Extract the (X, Y) coordinate from the center of the cell holding the provided text.  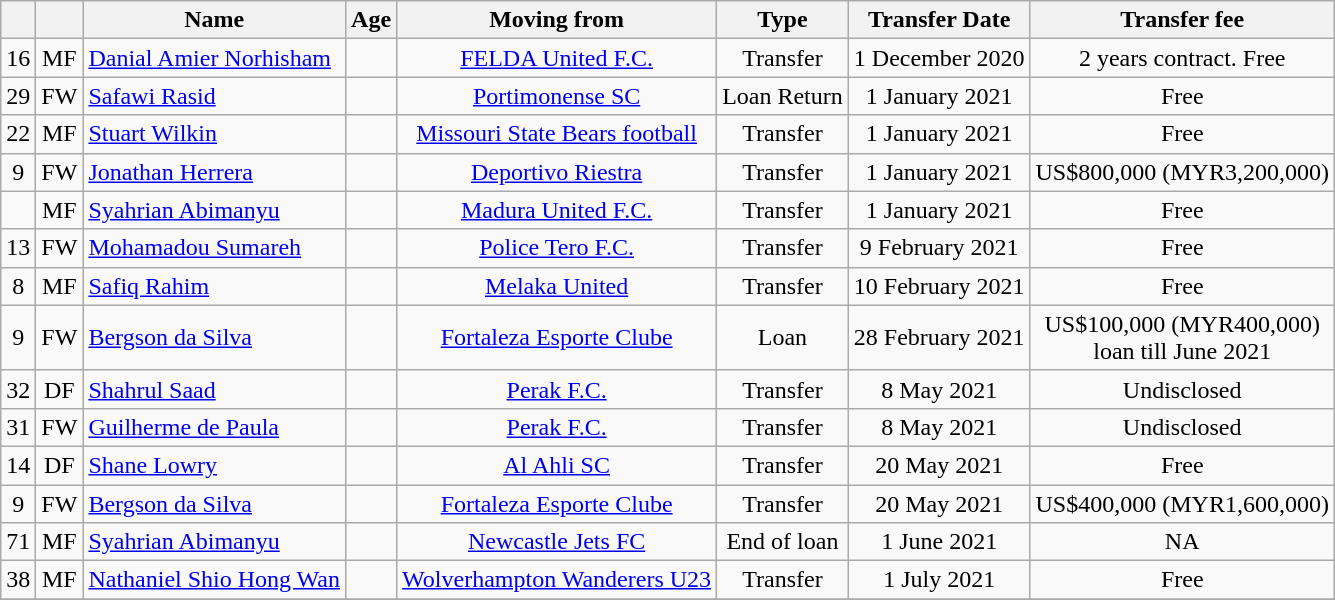
22 (18, 134)
8 (18, 286)
16 (18, 58)
13 (18, 248)
Wolverhampton Wanderers U23 (557, 580)
End of loan (783, 542)
Age (372, 20)
2 years contract. Free (1182, 58)
Mohamadou Sumareh (214, 248)
Moving from (557, 20)
Jonathan Herrera (214, 172)
Shane Lowry (214, 465)
14 (18, 465)
32 (18, 389)
1 July 2021 (939, 580)
31 (18, 427)
Loan (783, 338)
Shahrul Saad (214, 389)
Safiq Rahim (214, 286)
Missouri State Bears football (557, 134)
Stuart Wilkin (214, 134)
10 February 2021 (939, 286)
US$400,000 (MYR1,600,000) (1182, 503)
Guilherme de Paula (214, 427)
28 February 2021 (939, 338)
NA (1182, 542)
29 (18, 96)
Type (783, 20)
38 (18, 580)
Safawi Rasid (214, 96)
9 February 2021 (939, 248)
Melaka United (557, 286)
71 (18, 542)
Al Ahli SC (557, 465)
Newcastle Jets FC (557, 542)
1 June 2021 (939, 542)
Loan Return (783, 96)
Madura United F.C. (557, 210)
Deportivo Riestra (557, 172)
Police Tero F.C. (557, 248)
US$800,000 (MYR3,200,000) (1182, 172)
FELDA United F.C. (557, 58)
Portimonense SC (557, 96)
Danial Amier Norhisham (214, 58)
Nathaniel Shio Hong Wan (214, 580)
1 December 2020 (939, 58)
Transfer fee (1182, 20)
US$100,000 (MYR400,000) loan till June 2021 (1182, 338)
Transfer Date (939, 20)
Name (214, 20)
